Provide the [x, y] coordinate of the cell's center where the given text is located.  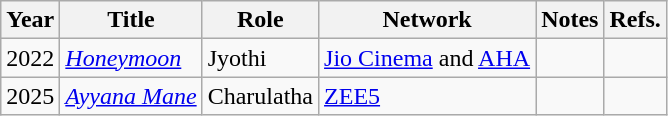
2022 [30, 58]
Refs. [635, 20]
Role [260, 20]
Notes [570, 20]
ZEE5 [428, 96]
Title [131, 20]
Jyothi [260, 58]
Ayyana Mane [131, 96]
Charulatha [260, 96]
Year [30, 20]
Honeymoon [131, 58]
Network [428, 20]
Jio Cinema and AHA [428, 58]
2025 [30, 96]
